Pinpoint the cell where the given text exists, returning its (X, Y) midpoint coordinate. 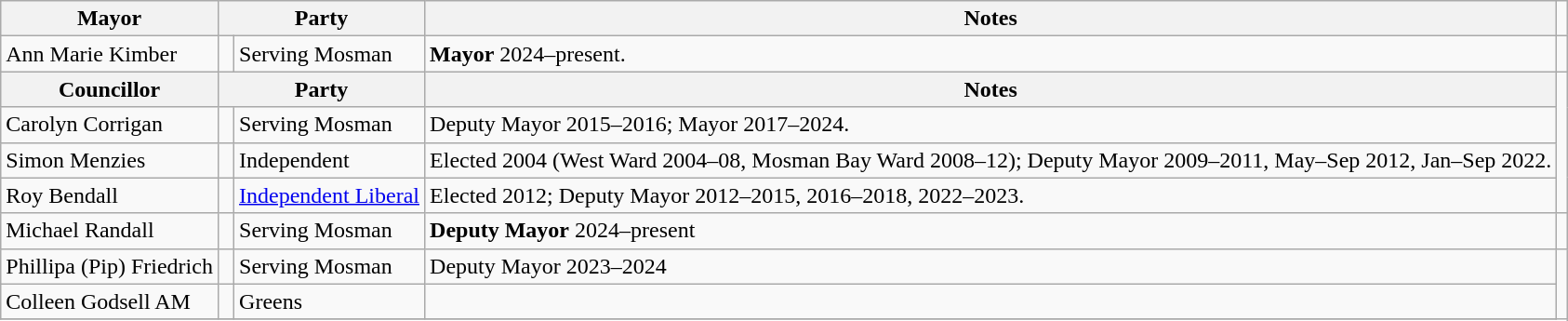
Roy Bendall (110, 195)
Phillipa (Pip) Friedrich (110, 266)
Independent (329, 160)
Mayor (110, 19)
Mayor 2024–present. (991, 54)
Deputy Mayor 2023–2024 (991, 266)
Simon Menzies (110, 160)
Independent Liberal (329, 195)
Councillor (110, 89)
Ann Marie Kimber (110, 54)
Greens (329, 301)
Deputy Mayor 2015–2016; Mayor 2017–2024. (991, 125)
Elected 2004 (West Ward 2004–08, Mosman Bay Ward 2008–12); Deputy Mayor 2009–2011, May–Sep 2012, Jan–Sep 2022. (991, 160)
Colleen Godsell AM (110, 301)
Michael Randall (110, 231)
Elected 2012; Deputy Mayor 2012–2015, 2016–2018, 2022–2023. (991, 195)
Deputy Mayor 2024–present (991, 231)
Carolyn Corrigan (110, 125)
